Locate the cell with the specified text and output its (x, y) center coordinate. 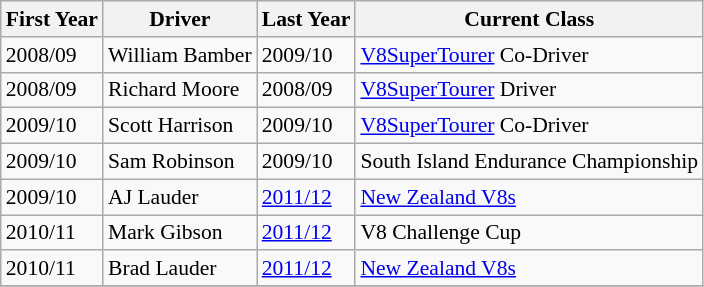
Driver (180, 19)
Sam Robinson (180, 162)
William Bamber (180, 55)
Last Year (306, 19)
V8 Challenge Cup (529, 233)
V8SuperTourer Driver (529, 90)
Brad Lauder (180, 269)
Richard Moore (180, 90)
First Year (52, 19)
Mark Gibson (180, 233)
Current Class (529, 19)
Scott Harrison (180, 126)
AJ Lauder (180, 197)
South Island Endurance Championship (529, 162)
